From the cell containing the given text, extract its center point as [x, y] coordinate. 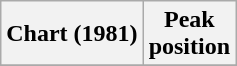
Chart (1981) [72, 34]
Peakposition [189, 34]
